Scan for the cell matching the given text and deliver its (X, Y) coordinate at center. 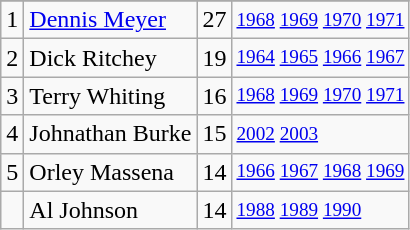
1964 1965 1966 1967 (320, 58)
Johnathan Burke (110, 134)
Terry Whiting (110, 96)
4 (12, 134)
2002 2003 (320, 134)
Dick Ritchey (110, 58)
1966 1967 1968 1969 (320, 172)
5 (12, 172)
19 (214, 58)
Dennis Meyer (110, 20)
15 (214, 134)
27 (214, 20)
3 (12, 96)
Orley Massena (110, 172)
2 (12, 58)
1 (12, 20)
1988 1989 1990 (320, 210)
16 (214, 96)
Al Johnson (110, 210)
